Output the [x, y] coordinate of the center of the cell containing the given text.  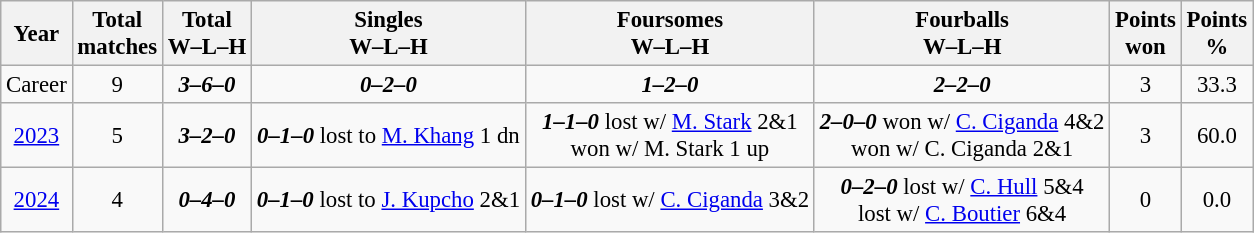
4 [117, 200]
FoursomesW–L–H [670, 34]
Pointswon [1146, 34]
Year [36, 34]
2024 [36, 200]
0 [1146, 200]
SinglesW–L–H [388, 34]
1–2–0 [670, 85]
60.0 [1216, 136]
0.0 [1216, 200]
0–2–0 lost w/ C. Hull 5&4lost w/ C. Boutier 6&4 [962, 200]
9 [117, 85]
2023 [36, 136]
0–4–0 [206, 200]
FourballsW–L–H [962, 34]
1–1–0 lost w/ M. Stark 2&1won w/ M. Stark 1 up [670, 136]
Career [36, 85]
0–2–0 [388, 85]
33.3 [1216, 85]
3–2–0 [206, 136]
0–1–0 lost to M. Khang 1 dn [388, 136]
3–6–0 [206, 85]
2–2–0 [962, 85]
TotalW–L–H [206, 34]
5 [117, 136]
Totalmatches [117, 34]
0–1–0 lost w/ C. Ciganda 3&2 [670, 200]
0–1–0 lost to J. Kupcho 2&1 [388, 200]
2–0–0 won w/ C. Ciganda 4&2won w/ C. Ciganda 2&1 [962, 136]
Points% [1216, 34]
